Find where the given text appears and provide that cell's center as (X, Y) coordinate. 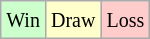
Loss (126, 20)
Win (24, 20)
Draw (72, 20)
